Capture the cell that displays the provided text and extract its (X, Y) central coordinate. 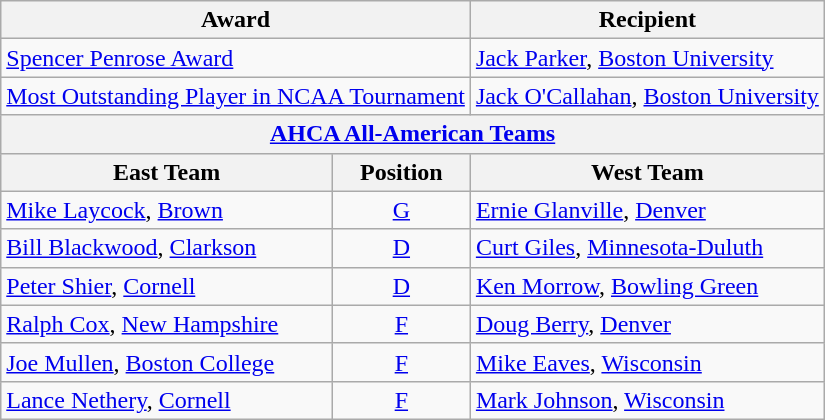
Curt Giles, Minnesota-Duluth (647, 248)
Position (401, 172)
Mark Johnson, Wisconsin (647, 400)
West Team (647, 172)
East Team (167, 172)
G (401, 210)
AHCA All-American Teams (413, 134)
Most Outstanding Player in NCAA Tournament (236, 96)
Bill Blackwood, Clarkson (167, 248)
Doug Berry, Denver (647, 324)
Lance Nethery, Cornell (167, 400)
Ernie Glanville, Denver (647, 210)
Mike Laycock, Brown (167, 210)
Mike Eaves, Wisconsin (647, 362)
Ralph Cox, New Hampshire (167, 324)
Ken Morrow, Bowling Green (647, 286)
Joe Mullen, Boston College (167, 362)
Recipient (647, 20)
Award (236, 20)
Jack Parker, Boston University (647, 58)
Peter Shier, Cornell (167, 286)
Spencer Penrose Award (236, 58)
Jack O'Callahan, Boston University (647, 96)
